Find where the given text appears and provide that cell's center as (X, Y) coordinate. 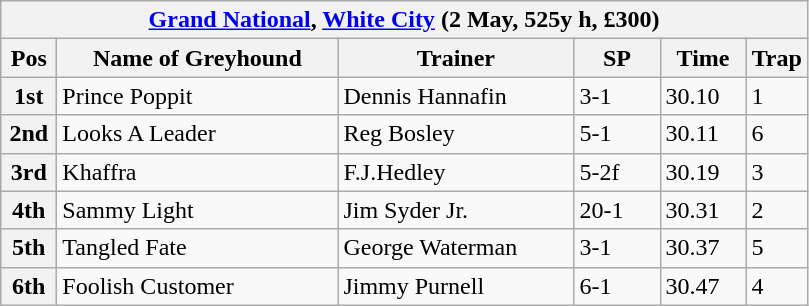
3 (776, 172)
4 (776, 286)
2 (776, 210)
Prince Poppit (198, 96)
6 (776, 134)
Looks A Leader (198, 134)
Jim Syder Jr. (456, 210)
Trap (776, 58)
5 (776, 248)
Dennis Hannafin (456, 96)
Reg Bosley (456, 134)
30.11 (703, 134)
SP (617, 58)
Tangled Fate (198, 248)
2nd (29, 134)
Pos (29, 58)
4th (29, 210)
30.37 (703, 248)
Time (703, 58)
Grand National, White City (2 May, 525y h, £300) (404, 20)
Trainer (456, 58)
F.J.Hedley (456, 172)
30.47 (703, 286)
5-2f (617, 172)
1st (29, 96)
30.10 (703, 96)
5-1 (617, 134)
6th (29, 286)
George Waterman (456, 248)
5th (29, 248)
Name of Greyhound (198, 58)
30.19 (703, 172)
30.31 (703, 210)
Jimmy Purnell (456, 286)
6-1 (617, 286)
Foolish Customer (198, 286)
20-1 (617, 210)
3rd (29, 172)
Sammy Light (198, 210)
Khaffra (198, 172)
1 (776, 96)
